Detect which cell encompasses the target text, then output its (x, y) center coordinate. 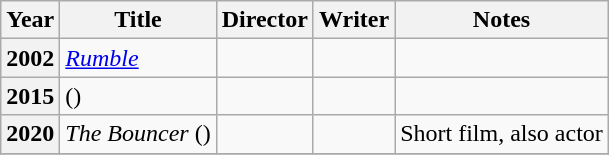
2015 (30, 96)
Rumble (138, 58)
() (138, 96)
Year (30, 20)
Director (264, 20)
Writer (354, 20)
2002 (30, 58)
Title (138, 20)
Notes (502, 20)
2020 (30, 134)
The Bouncer () (138, 134)
Short film, also actor (502, 134)
